Locate the cell with the specified text and output its (X, Y) center coordinate. 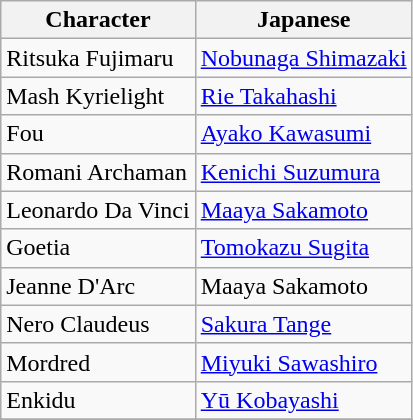
Leonardo Da Vinci (98, 210)
Miyuki Sawashiro (304, 362)
Fou (98, 134)
Goetia (98, 248)
Nero Claudeus (98, 324)
Rie Takahashi (304, 96)
Yū Kobayashi (304, 400)
Sakura Tange (304, 324)
Ritsuka Fujimaru (98, 58)
Japanese (304, 20)
Enkidu (98, 400)
Jeanne D'Arc (98, 286)
Kenichi Suzumura (304, 172)
Ayako Kawasumi (304, 134)
Mash Kyrielight (98, 96)
Romani Archaman (98, 172)
Tomokazu Sugita (304, 248)
Nobunaga Shimazaki (304, 58)
Mordred (98, 362)
Character (98, 20)
